Scan for the cell matching the given text and deliver its (X, Y) coordinate at center. 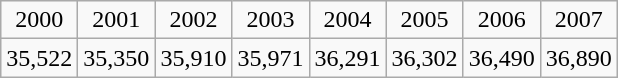
35,971 (270, 58)
35,350 (116, 58)
2001 (116, 20)
35,910 (194, 58)
36,890 (578, 58)
2007 (578, 20)
35,522 (40, 58)
36,291 (348, 58)
36,490 (502, 58)
2002 (194, 20)
2005 (424, 20)
36,302 (424, 58)
2000 (40, 20)
2003 (270, 20)
2004 (348, 20)
2006 (502, 20)
